Detect which cell encompasses the target text, then output its [X, Y] center coordinate. 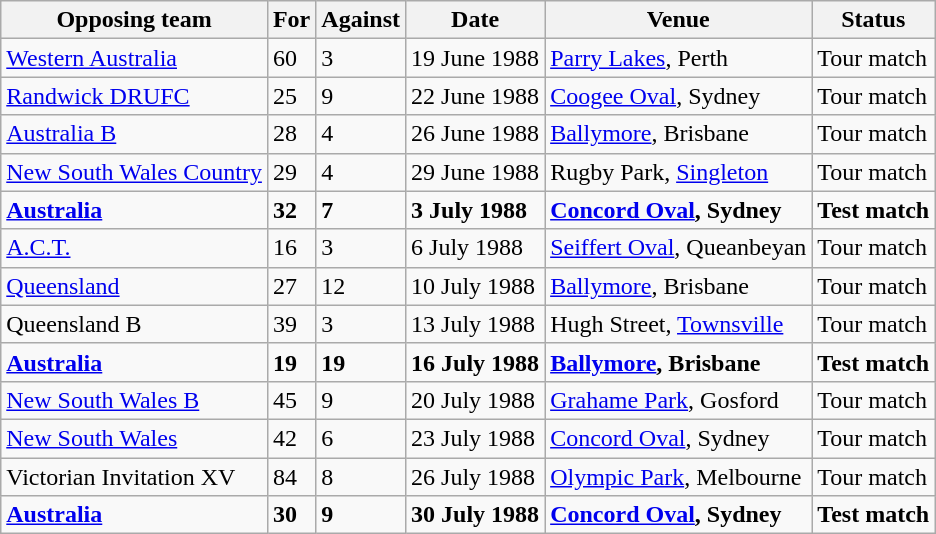
6 July 1988 [476, 248]
19 June 1988 [476, 58]
New South Wales Country [134, 172]
Randwick DRUFC [134, 96]
30 [291, 515]
Olympic Park, Melbourne [678, 477]
10 July 1988 [476, 286]
28 [291, 134]
7 [361, 210]
39 [291, 324]
45 [291, 400]
Venue [678, 20]
16 July 1988 [476, 362]
29 [291, 172]
For [291, 20]
Opposing team [134, 20]
23 July 1988 [476, 438]
A.C.T. [134, 248]
26 June 1988 [476, 134]
20 July 1988 [476, 400]
6 [361, 438]
Status [874, 20]
New South Wales B [134, 400]
13 July 1988 [476, 324]
27 [291, 286]
Against [361, 20]
25 [291, 96]
30 July 1988 [476, 515]
22 June 1988 [476, 96]
16 [291, 248]
60 [291, 58]
Seiffert Oval, Queanbeyan [678, 248]
New South Wales [134, 438]
Date [476, 20]
Grahame Park, Gosford [678, 400]
Hugh Street, Townsville [678, 324]
Rugby Park, Singleton [678, 172]
Western Australia [134, 58]
42 [291, 438]
26 July 1988 [476, 477]
3 July 1988 [476, 210]
8 [361, 477]
29 June 1988 [476, 172]
Victorian Invitation XV [134, 477]
Queensland B [134, 324]
Australia B [134, 134]
Coogee Oval, Sydney [678, 96]
Parry Lakes, Perth [678, 58]
32 [291, 210]
12 [361, 286]
84 [291, 477]
Queensland [134, 286]
